From the cell containing the given text, extract its center point as (X, Y) coordinate. 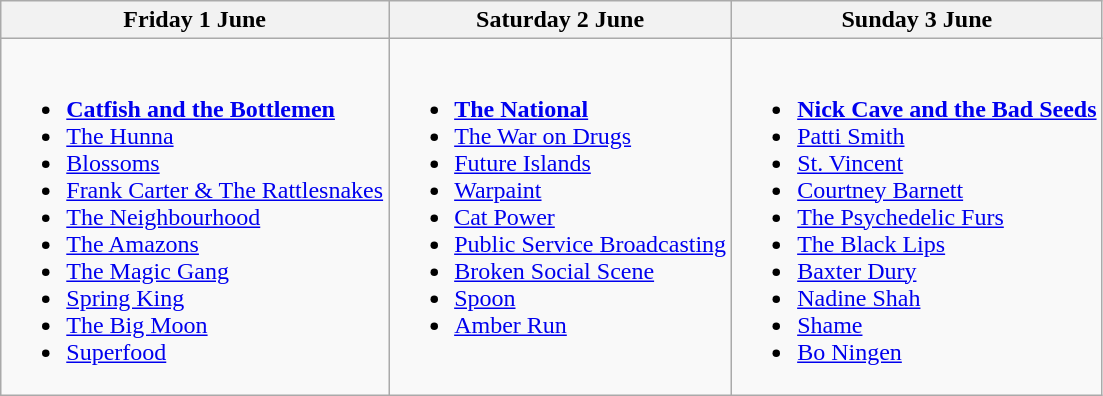
Saturday 2 June (560, 20)
Nick Cave and the Bad SeedsPatti SmithSt. VincentCourtney BarnettThe Psychedelic FursThe Black LipsBaxter DuryNadine ShahShameBo Ningen (917, 217)
The NationalThe War on DrugsFuture IslandsWarpaintCat PowerPublic Service BroadcastingBroken Social SceneSpoonAmber Run (560, 217)
Friday 1 June (195, 20)
Catfish and the BottlemenThe HunnaBlossomsFrank Carter & The RattlesnakesThe NeighbourhoodThe AmazonsThe Magic GangSpring KingThe Big MoonSuperfood (195, 217)
Sunday 3 June (917, 20)
